Provide the [x, y] coordinate of the cell's center where the given text is located.  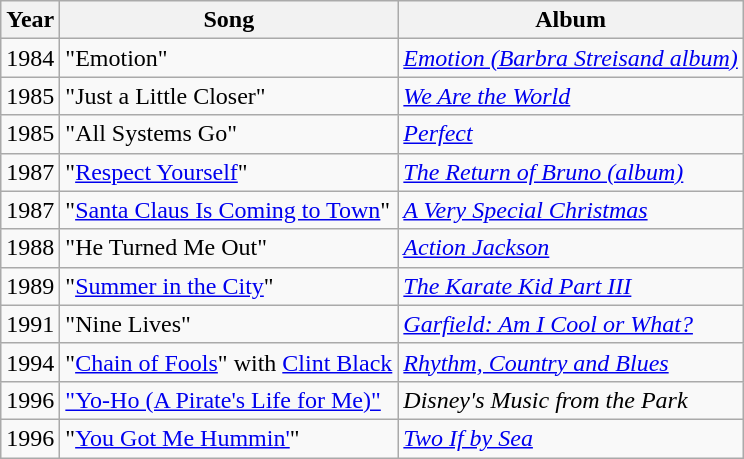
We Are the World [570, 96]
"You Got Me Hummin'" [229, 438]
"Summer in the City" [229, 286]
Year [30, 20]
The Karate Kid Part III [570, 286]
"Just a Little Closer" [229, 96]
1988 [30, 248]
"Nine Lives" [229, 324]
Album [570, 20]
The Return of Bruno (album) [570, 172]
1991 [30, 324]
A Very Special Christmas [570, 210]
1989 [30, 286]
Rhythm, Country and Blues [570, 362]
Two If by Sea [570, 438]
"All Systems Go" [229, 134]
1994 [30, 362]
"Chain of Fools" with Clint Black [229, 362]
1984 [30, 58]
Disney's Music from the Park [570, 400]
"Yo-Ho (A Pirate's Life for Me)" [229, 400]
Perfect [570, 134]
"Santa Claus Is Coming to Town" [229, 210]
"He Turned Me Out" [229, 248]
"Emotion" [229, 58]
Garfield: Am I Cool or What? [570, 324]
Song [229, 20]
"Respect Yourself" [229, 172]
Emotion (Barbra Streisand album) [570, 58]
Action Jackson [570, 248]
